For the text-containing cell, return its midpoint in (X, Y) coordinate format. 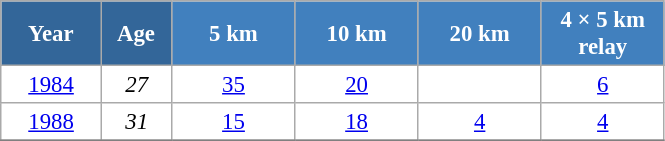
5 km (234, 34)
4 × 5 km relay (602, 34)
15 (234, 122)
Year (52, 34)
10 km (356, 34)
35 (234, 85)
31 (136, 122)
1988 (52, 122)
18 (356, 122)
Age (136, 34)
6 (602, 85)
27 (136, 85)
20 (356, 85)
1984 (52, 85)
20 km (480, 34)
